Search for the cell housing the specified text and yield its [x, y] center coordinate. 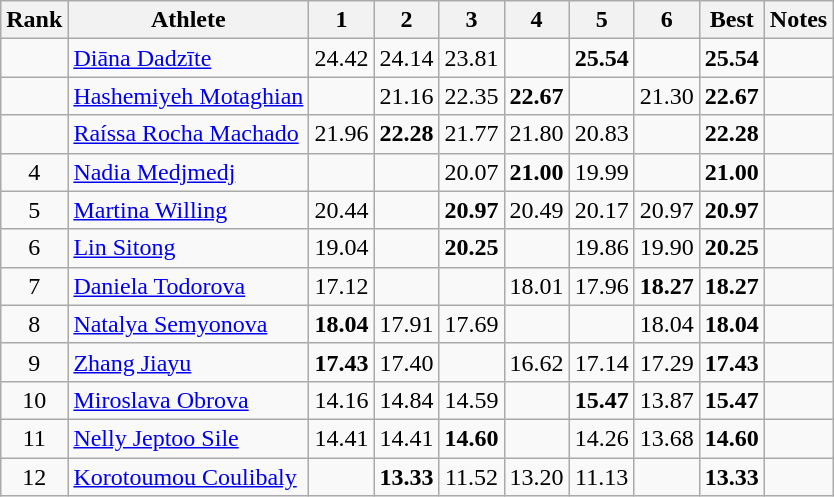
3 [472, 20]
22.35 [472, 96]
Nelly Jeptoo Sile [188, 438]
1 [342, 20]
17.69 [472, 324]
24.42 [342, 58]
21.96 [342, 134]
Daniela Todorova [188, 286]
13.20 [536, 477]
17.40 [406, 362]
19.90 [666, 248]
20.49 [536, 210]
Martina Willing [188, 210]
21.77 [472, 134]
14.26 [602, 438]
19.04 [342, 248]
14.59 [472, 400]
2 [406, 20]
21.30 [666, 96]
14.84 [406, 400]
Raíssa Rocha Machado [188, 134]
Notes [798, 20]
17.12 [342, 286]
Miroslava Obrova [188, 400]
20.17 [602, 210]
10 [34, 400]
12 [34, 477]
21.80 [536, 134]
11 [34, 438]
Korotoumou Coulibaly [188, 477]
11.13 [602, 477]
7 [34, 286]
20.44 [342, 210]
Rank [34, 20]
20.07 [472, 172]
Best [732, 20]
17.91 [406, 324]
19.99 [602, 172]
Lin Sitong [188, 248]
23.81 [472, 58]
Nadia Medjmedj [188, 172]
20.83 [602, 134]
11.52 [472, 477]
16.62 [536, 362]
19.86 [602, 248]
Diāna Dadzīte [188, 58]
21.16 [406, 96]
14.16 [342, 400]
17.96 [602, 286]
13.68 [666, 438]
9 [34, 362]
Athlete [188, 20]
24.14 [406, 58]
Zhang Jiayu [188, 362]
Natalya Semyonova [188, 324]
17.14 [602, 362]
18.01 [536, 286]
Hashemiyeh Motaghian [188, 96]
17.29 [666, 362]
8 [34, 324]
13.87 [666, 400]
